Pinpoint the cell where the given text exists, returning its (X, Y) midpoint coordinate. 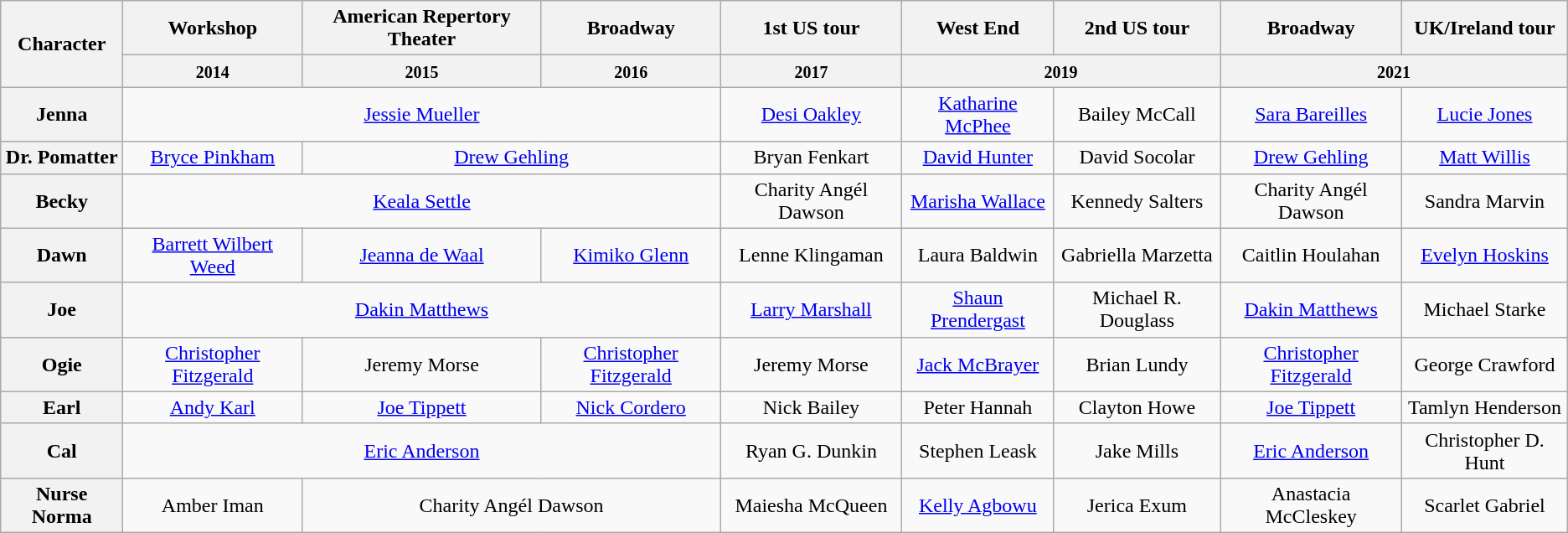
Kelly Agbowu (978, 505)
Evelyn Hoskins (1485, 255)
2019 (1061, 71)
Earl (62, 407)
West End (978, 28)
Jack McBrayer (978, 364)
Nurse Norma (62, 505)
Marisha Wallace (978, 201)
Shaun Prendergast (978, 310)
Christopher D. Hunt (1485, 451)
George Crawford (1485, 364)
Larry Marshall (811, 310)
Bryce Pinkham (213, 158)
American Repertory Theater (422, 28)
Sara Bareilles (1312, 114)
Michael R. Douglass (1137, 310)
Tamlyn Henderson (1485, 407)
2nd US tour (1137, 28)
2021 (1394, 71)
Bailey McCall (1137, 114)
Clayton Howe (1137, 407)
Becky (62, 201)
Dawn (62, 255)
Anastacia McCleskey (1312, 505)
2016 (631, 71)
Stephen Leask (978, 451)
Joe (62, 310)
Barrett Wilbert Weed (213, 255)
Nick Bailey (811, 407)
Bryan Fenkart (811, 158)
Workshop (213, 28)
David Hunter (978, 158)
Peter Hannah (978, 407)
Jake Mills (1137, 451)
Ogie (62, 364)
Jerica Exum (1137, 505)
Maiesha McQueen (811, 505)
Nick Cordero (631, 407)
2015 (422, 71)
Ryan G. Dunkin (811, 451)
Caitlin Houlahan (1312, 255)
Character (62, 44)
Dr. Pomatter (62, 158)
Jeanna de Waal (422, 255)
Brian Lundy (1137, 364)
Katharine McPhee (978, 114)
Lenne Klingaman (811, 255)
Matt Willis (1485, 158)
David Socolar (1137, 158)
Kennedy Salters (1137, 201)
Gabriella Marzetta (1137, 255)
1st US tour (811, 28)
Sandra Marvin (1485, 201)
Jenna (62, 114)
UK/Ireland tour (1485, 28)
Cal (62, 451)
Scarlet Gabriel (1485, 505)
Desi Oakley (811, 114)
Jessie Mueller (422, 114)
Andy Karl (213, 407)
2017 (811, 71)
Lucie Jones (1485, 114)
Amber Iman (213, 505)
Michael Starke (1485, 310)
Kimiko Glenn (631, 255)
2014 (213, 71)
Keala Settle (422, 201)
Laura Baldwin (978, 255)
